Search for the cell housing the specified text and yield its [X, Y] center coordinate. 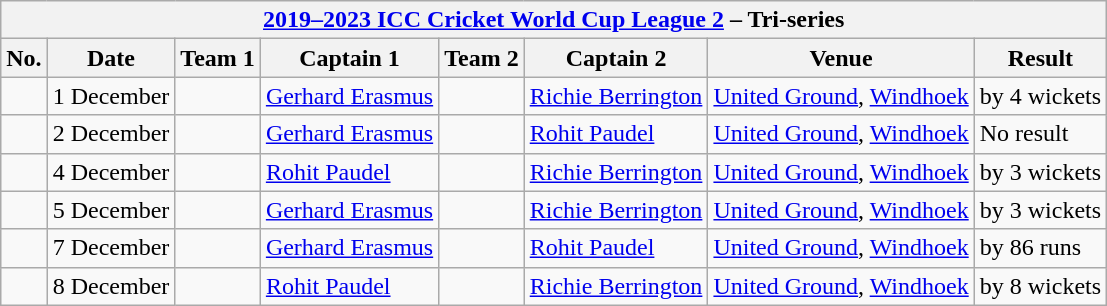
7 December [111, 248]
Captain 2 [616, 58]
Team 1 [218, 58]
by 8 wickets [1040, 286]
5 December [111, 210]
Result [1040, 58]
1 December [111, 96]
Team 2 [482, 58]
2019–2023 ICC Cricket World Cup League 2 – Tri-series [554, 20]
Captain 1 [349, 58]
by 4 wickets [1040, 96]
Venue [841, 58]
8 December [111, 286]
4 December [111, 172]
Date [111, 58]
by 86 runs [1040, 248]
2 December [111, 134]
No result [1040, 134]
No. [24, 58]
